Locate the cell with the specified text and output its (X, Y) center coordinate. 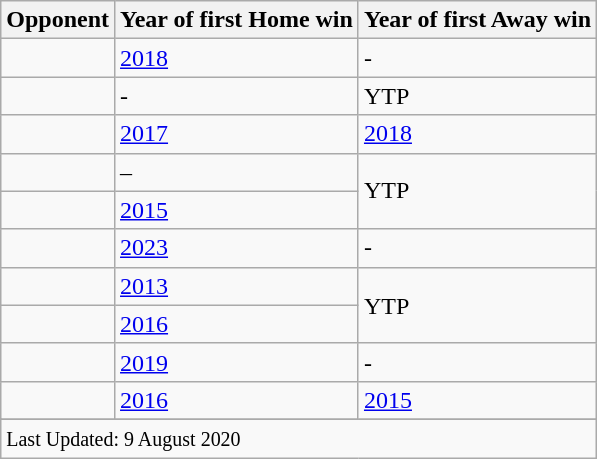
2019 (237, 362)
Last Updated: 9 August 2020 (299, 438)
2023 (237, 248)
Year of first Home win (237, 20)
2013 (237, 286)
Opponent (58, 20)
– (237, 172)
2017 (237, 134)
Year of first Away win (477, 20)
